Determine the [X, Y] coordinate at the center of the cell enclosing the given text.  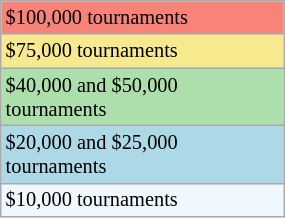
$20,000 and $25,000 tournaments [142, 154]
$100,000 tournaments [142, 17]
$40,000 and $50,000 tournaments [142, 97]
$10,000 tournaments [142, 200]
$75,000 tournaments [142, 51]
